Capture the cell that displays the provided text and extract its (X, Y) central coordinate. 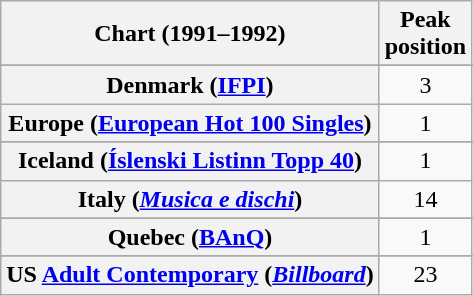
Europe (European Hot 100 Singles) (190, 123)
Peakposition (425, 34)
14 (425, 199)
3 (425, 85)
Chart (1991–1992) (190, 34)
Iceland (Íslenski Listinn Topp 40) (190, 161)
23 (425, 275)
Denmark (IFPI) (190, 85)
Italy (Musica e dischi) (190, 199)
Quebec (BAnQ) (190, 237)
US Adult Contemporary (Billboard) (190, 275)
